Identify which cell holds the provided text, then report its (x, y) central coordinate. 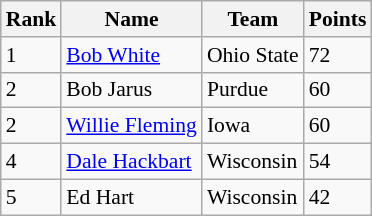
Bob White (132, 55)
Dale Hackbart (132, 162)
Ohio State (253, 55)
Name (132, 19)
Purdue (253, 90)
72 (338, 55)
Points (338, 19)
Willie Fleming (132, 126)
Team (253, 19)
4 (32, 162)
Bob Jarus (132, 90)
54 (338, 162)
Ed Hart (132, 197)
Rank (32, 19)
5 (32, 197)
42 (338, 197)
1 (32, 55)
Iowa (253, 126)
